Detect which cell encompasses the target text, then output its [x, y] center coordinate. 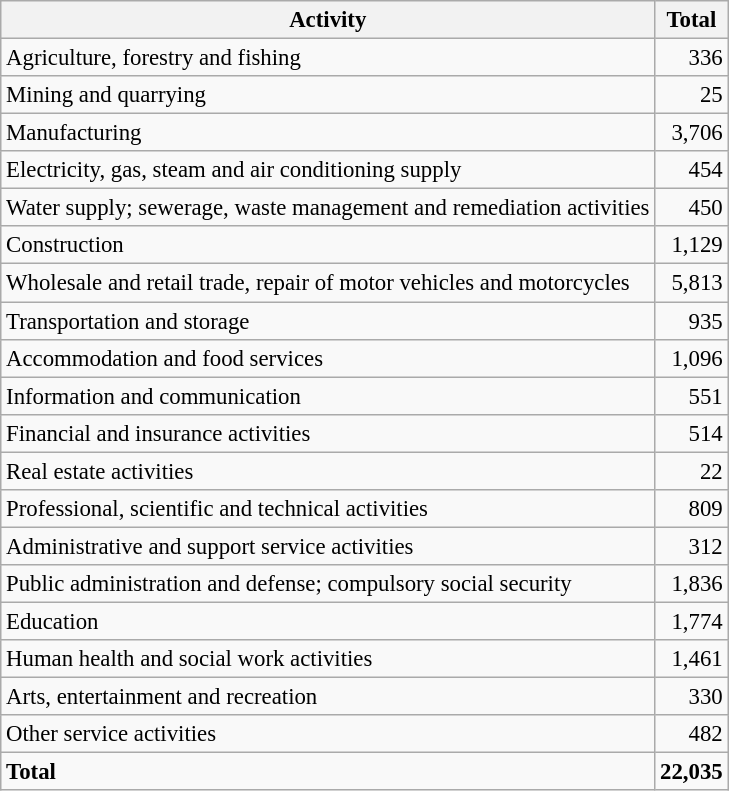
Professional, scientific and technical activities [328, 509]
Financial and insurance activities [328, 433]
Arts, entertainment and recreation [328, 697]
Water supply; sewerage, waste management and remediation activities [328, 208]
Human health and social work activities [328, 659]
3,706 [692, 133]
Mining and quarrying [328, 95]
450 [692, 208]
454 [692, 170]
Administrative and support service activities [328, 546]
Real estate activities [328, 471]
336 [692, 58]
1,461 [692, 659]
22,035 [692, 772]
Transportation and storage [328, 321]
482 [692, 734]
Information and communication [328, 396]
1,096 [692, 358]
1,129 [692, 245]
809 [692, 509]
Electricity, gas, steam and air conditioning supply [328, 170]
Education [328, 621]
Agriculture, forestry and fishing [328, 58]
330 [692, 697]
935 [692, 321]
1,836 [692, 584]
Accommodation and food services [328, 358]
Wholesale and retail trade, repair of motor vehicles and motorcycles [328, 283]
Other service activities [328, 734]
514 [692, 433]
Manufacturing [328, 133]
25 [692, 95]
Activity [328, 20]
551 [692, 396]
Construction [328, 245]
Public administration and defense; compulsory social security [328, 584]
5,813 [692, 283]
22 [692, 471]
312 [692, 546]
1,774 [692, 621]
